Pinpoint the cell where the given text exists, returning its (X, Y) midpoint coordinate. 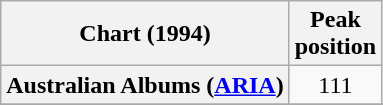
Chart (1994) (145, 34)
Peakposition (335, 34)
111 (335, 85)
Australian Albums (ARIA) (145, 85)
